Capture the cell that displays the provided text and extract its [X, Y] central coordinate. 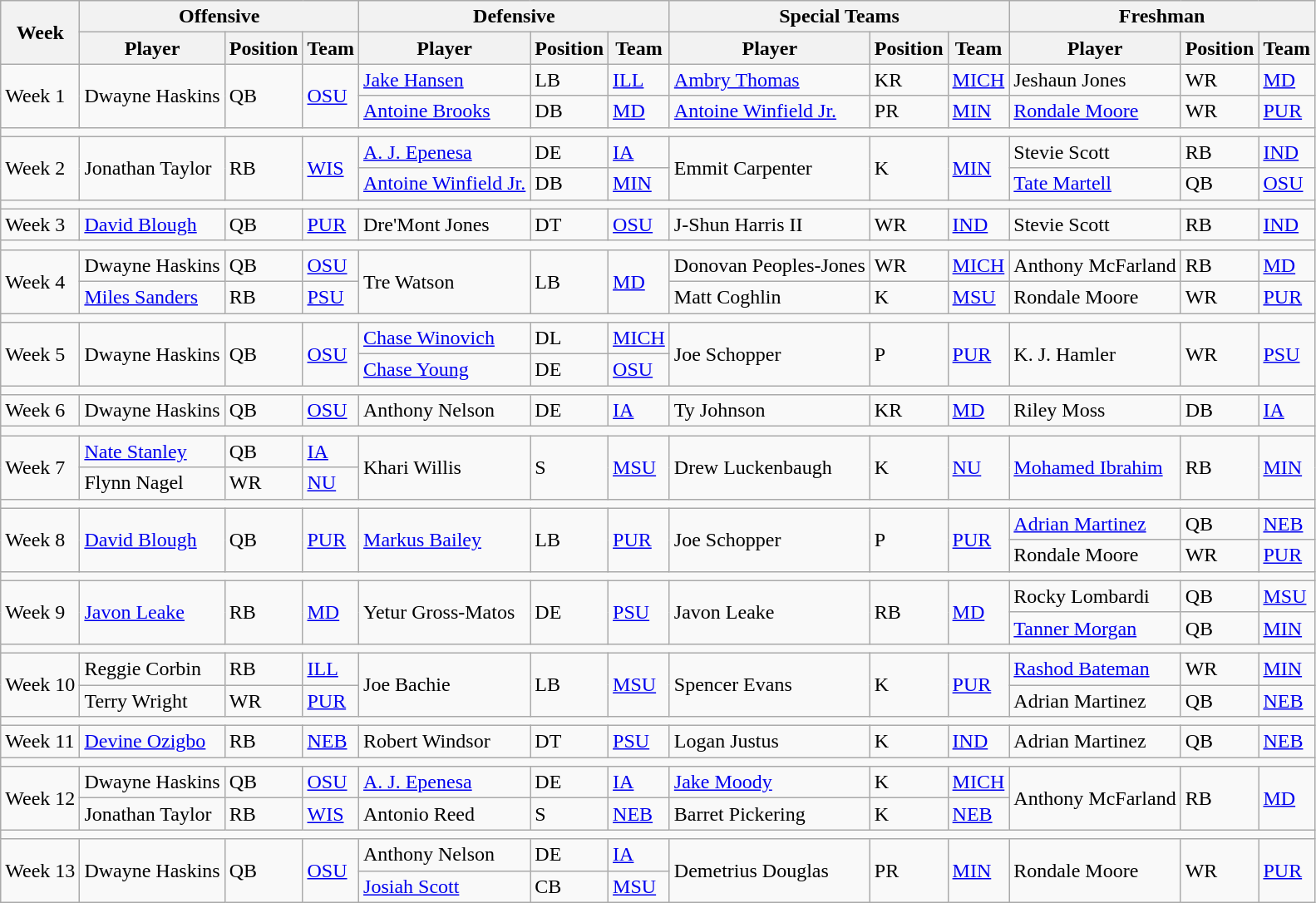
Defensive [515, 17]
Week 6 [40, 411]
Barret Pickering [770, 814]
Matt Coghlin [770, 297]
Jake Hansen [445, 80]
Week 12 [40, 798]
Reggie Corbin [152, 669]
Markus Bailey [445, 540]
Emmit Carpenter [770, 168]
Jake Moody [770, 782]
Flynn Nagel [152, 483]
Week 13 [40, 871]
Nate Stanley [152, 451]
Antonio Reed [445, 814]
Tate Martell [1095, 184]
Freshman [1162, 17]
Josiah Scott [445, 886]
Chase Winovich [445, 338]
Robert Windsor [445, 742]
Yetur Gross-Matos [445, 612]
Logan Justus [770, 742]
Ty Johnson [770, 411]
Tanner Morgan [1095, 628]
K. J. Hamler [1095, 354]
Special Teams [840, 17]
CB [569, 886]
Mohamed Ibrahim [1095, 467]
DL [569, 338]
Devine Ozigbo [152, 742]
Jeshaun Jones [1095, 80]
Week 8 [40, 540]
Dre'Mont Jones [445, 225]
Rashod Bateman [1095, 669]
Antoine Brooks [445, 111]
Week 7 [40, 467]
Week [40, 32]
Khari Willis [445, 467]
Joe Bachie [445, 684]
J-Shun Harris II [770, 225]
Chase Young [445, 370]
Rocky Lombardi [1095, 596]
Week 11 [40, 742]
Donovan Peoples-Jones [770, 265]
Week 3 [40, 225]
Week 5 [40, 354]
Demetrius Douglas [770, 871]
Spencer Evans [770, 684]
Week 10 [40, 684]
Miles Sanders [152, 297]
Week 1 [40, 96]
Offensive [219, 17]
Drew Luckenbaugh [770, 467]
Week 2 [40, 168]
Terry Wright [152, 701]
Week 9 [40, 612]
Week 4 [40, 281]
Ambry Thomas [770, 80]
Tre Watson [445, 281]
Riley Moss [1095, 411]
